Output the (x, y) coordinate of the center of the cell containing the given text.  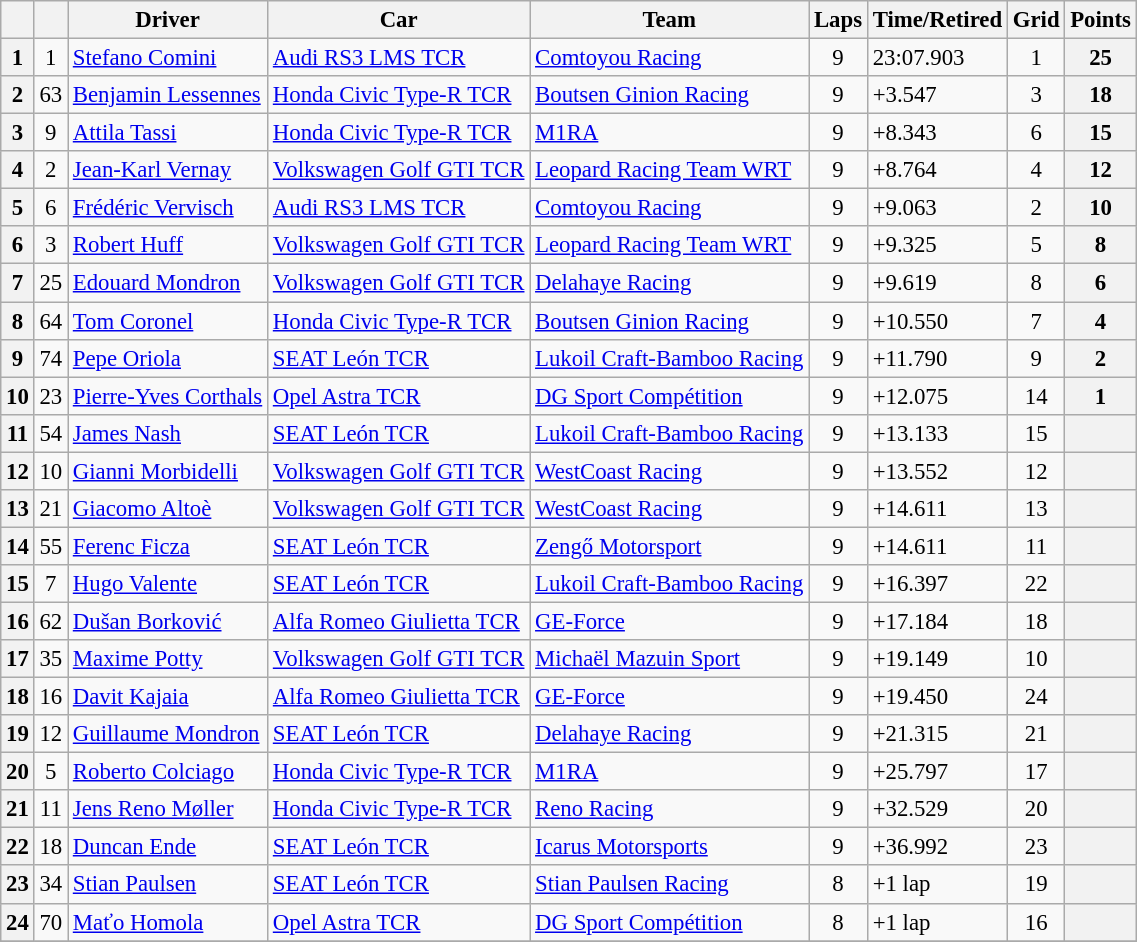
Dušan Borković (168, 621)
Guillaume Mondron (168, 734)
+32.529 (937, 809)
Duncan Ende (168, 847)
Pepe Oriola (168, 358)
Hugo Valente (168, 584)
+9.063 (937, 208)
+16.397 (937, 584)
54 (50, 433)
+11.790 (937, 358)
Reno Racing (670, 809)
+9.325 (937, 245)
Team (670, 20)
Laps (838, 20)
Attila Tassi (168, 133)
63 (50, 95)
Robert Huff (168, 245)
Edouard Mondron (168, 283)
Ferenc Ficza (168, 546)
James Nash (168, 433)
Roberto Colciago (168, 772)
+9.619 (937, 283)
Icarus Motorsports (670, 847)
Points (1100, 20)
Stian Paulsen Racing (670, 885)
Gianni Morbidelli (168, 471)
Stian Paulsen (168, 885)
Time/Retired (937, 20)
62 (50, 621)
64 (50, 321)
74 (50, 358)
+12.075 (937, 396)
+13.133 (937, 433)
Pierre-Yves Corthals (168, 396)
+10.550 (937, 321)
Grid (1036, 20)
55 (50, 546)
Giacomo Altoè (168, 509)
Jean-Karl Vernay (168, 170)
Tom Coronel (168, 321)
+8.764 (937, 170)
34 (50, 885)
Frédéric Vervisch (168, 208)
Car (399, 20)
Maťo Homola (168, 922)
Benjamin Lessennes (168, 95)
+21.315 (937, 734)
Stefano Comini (168, 58)
35 (50, 659)
+19.149 (937, 659)
Zengő Motorsport (670, 546)
+8.343 (937, 133)
Jens Reno Møller (168, 809)
70 (50, 922)
Michaël Mazuin Sport (670, 659)
Davit Kajaia (168, 697)
+3.547 (937, 95)
+13.552 (937, 471)
+17.184 (937, 621)
Driver (168, 20)
23:07.903 (937, 58)
Maxime Potty (168, 659)
+25.797 (937, 772)
+36.992 (937, 847)
+19.450 (937, 697)
